Locate the cell with the specified text and output its [x, y] center coordinate. 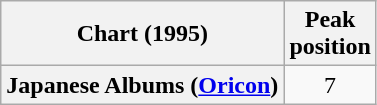
7 [330, 85]
Japanese Albums (Oricon) [142, 85]
Peakposition [330, 34]
Chart (1995) [142, 34]
